Identify which cell holds the provided text, then report its [X, Y] central coordinate. 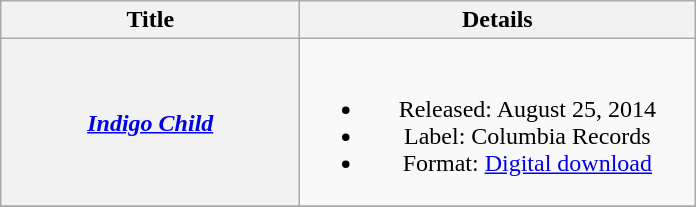
Title [150, 20]
Released: August 25, 2014Label: Columbia RecordsFormat: Digital download [498, 122]
Indigo Child [150, 122]
Details [498, 20]
